Pinpoint the cell where the given text exists, returning its (x, y) midpoint coordinate. 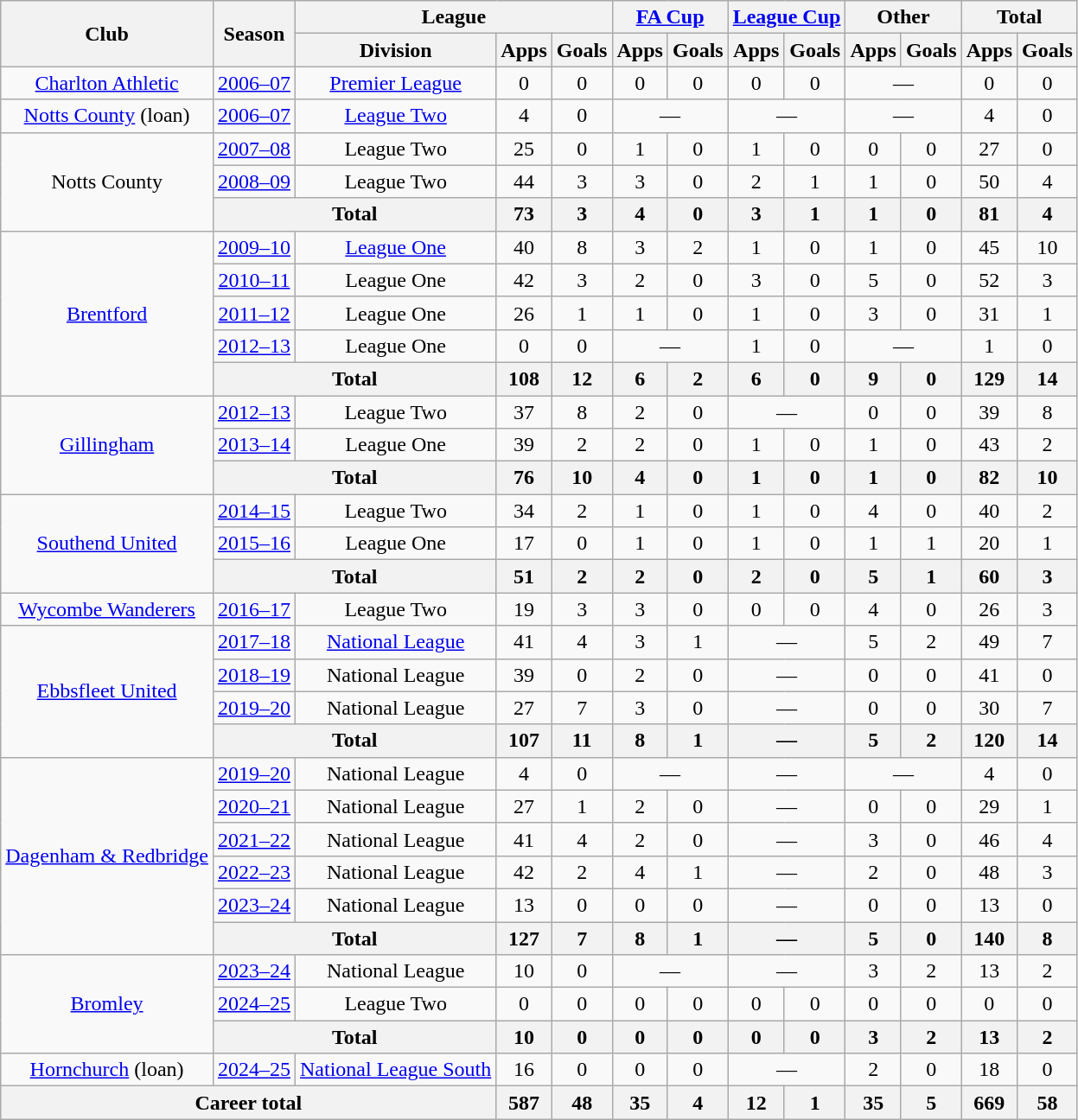
31 (989, 313)
30 (989, 708)
11 (582, 741)
17 (524, 544)
Southend United (107, 544)
76 (524, 478)
16 (524, 1070)
108 (524, 379)
2009–10 (254, 247)
120 (989, 741)
2010–11 (254, 280)
51 (524, 576)
34 (524, 511)
Ebbsfleet United (107, 691)
Brentford (107, 313)
29 (989, 806)
2015–16 (254, 544)
Club (107, 34)
129 (989, 379)
82 (989, 478)
Gillingham (107, 445)
Notts County (loan) (107, 116)
Charlton Athletic (107, 83)
2013–14 (254, 445)
2017–18 (254, 642)
669 (989, 1103)
2018–19 (254, 675)
20 (989, 544)
127 (524, 938)
2014–15 (254, 511)
Hornchurch (loan) (107, 1070)
2022–23 (254, 872)
44 (524, 181)
107 (524, 741)
19 (524, 609)
140 (989, 938)
League Cup (787, 17)
2020–21 (254, 806)
FA Cup (670, 17)
73 (524, 214)
2016–17 (254, 609)
58 (1048, 1103)
81 (989, 214)
60 (989, 576)
Other (903, 17)
45 (989, 247)
Wycombe Wanderers (107, 609)
Division (395, 50)
2008–09 (254, 181)
Premier League (395, 83)
52 (989, 280)
2021–22 (254, 839)
League (453, 17)
50 (989, 181)
Dagenham & Redbridge (107, 856)
Bromley (107, 1004)
2007–08 (254, 149)
2011–12 (254, 313)
9 (873, 379)
National League South (395, 1070)
Notts County (107, 181)
49 (989, 642)
Career total (249, 1103)
25 (524, 149)
587 (524, 1103)
46 (989, 839)
43 (989, 445)
37 (524, 412)
Season (254, 34)
18 (989, 1070)
